Identify which cell holds the provided text, then report its (X, Y) central coordinate. 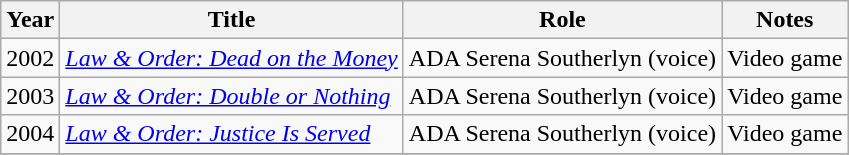
Title (232, 20)
Role (562, 20)
2003 (30, 96)
Law & Order: Double or Nothing (232, 96)
Law & Order: Dead on the Money (232, 58)
2004 (30, 134)
Notes (785, 20)
Year (30, 20)
Law & Order: Justice Is Served (232, 134)
2002 (30, 58)
